Extract the [X, Y] coordinate from the center of the cell holding the provided text.  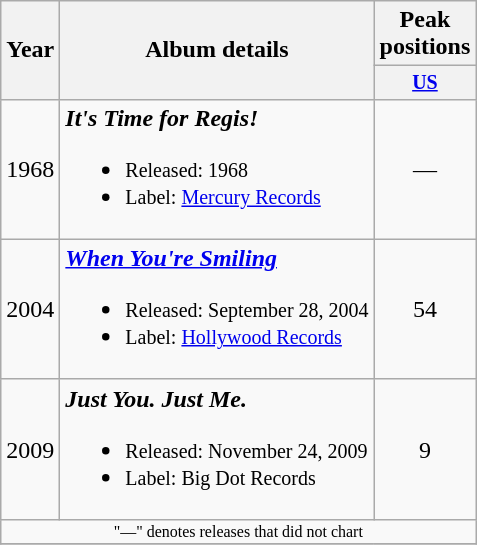
"—" denotes releases that did not chart [238, 531]
1968 [30, 169]
Year [30, 50]
54 [425, 309]
Album details [217, 50]
It's Time for Regis!Released: 1968Label: Mercury Records [217, 169]
— [425, 169]
Peak positions [425, 34]
When You're SmilingReleased: September 28, 2004Label: Hollywood Records [217, 309]
2004 [30, 309]
US [425, 82]
Just You. Just Me.Released: November 24, 2009Label: Big Dot Records [217, 449]
9 [425, 449]
2009 [30, 449]
